Detect which cell encompasses the target text, then output its (X, Y) center coordinate. 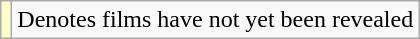
Denotes films have not yet been revealed (216, 20)
